Find where the given text appears and provide that cell's center as (X, Y) coordinate. 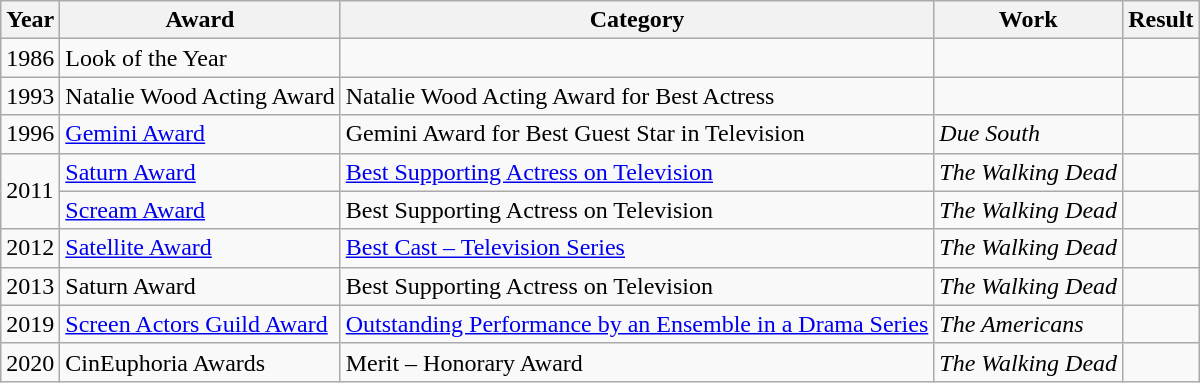
2013 (30, 286)
CinEuphoria Awards (200, 362)
Category (637, 20)
1996 (30, 134)
Merit – Honorary Award (637, 362)
Look of the Year (200, 58)
Screen Actors Guild Award (200, 324)
Natalie Wood Acting Award for Best Actress (637, 96)
Gemini Award for Best Guest Star in Television (637, 134)
Natalie Wood Acting Award (200, 96)
Result (1161, 20)
2012 (30, 248)
2011 (30, 191)
Scream Award (200, 210)
Work (1028, 20)
Outstanding Performance by an Ensemble in a Drama Series (637, 324)
1986 (30, 58)
2019 (30, 324)
Best Cast – Television Series (637, 248)
Year (30, 20)
1993 (30, 96)
The Americans (1028, 324)
Gemini Award (200, 134)
2020 (30, 362)
Award (200, 20)
Satellite Award (200, 248)
Due South (1028, 134)
